Capture the cell that displays the provided text and extract its [X, Y] central coordinate. 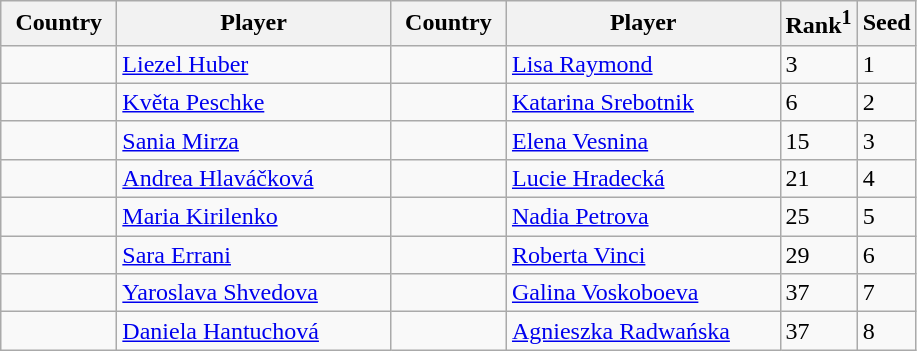
4 [886, 178]
8 [886, 331]
Nadia Petrova [643, 217]
Sara Errani [254, 255]
Yaroslava Shvedova [254, 293]
Květa Peschke [254, 102]
25 [818, 217]
Rank1 [818, 24]
21 [818, 178]
1 [886, 64]
Elena Vesnina [643, 140]
29 [818, 255]
Roberta Vinci [643, 255]
Liezel Huber [254, 64]
Sania Mirza [254, 140]
Daniela Hantuchová [254, 331]
Agnieszka Radwańska [643, 331]
15 [818, 140]
Lucie Hradecká [643, 178]
Katarina Srebotnik [643, 102]
2 [886, 102]
Galina Voskoboeva [643, 293]
5 [886, 217]
Lisa Raymond [643, 64]
Seed [886, 24]
7 [886, 293]
Maria Kirilenko [254, 217]
Andrea Hlaváčková [254, 178]
